Output the (X, Y) coordinate of the center of the cell containing the given text.  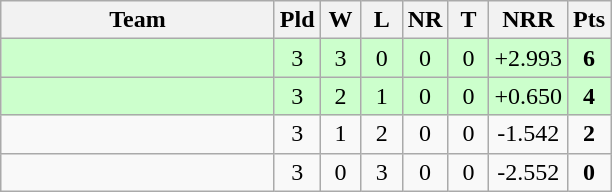
NR (425, 20)
NRR (528, 20)
W (340, 20)
-1.542 (528, 134)
Pts (590, 20)
T (468, 20)
6 (590, 58)
+2.993 (528, 58)
Pld (297, 20)
Team (138, 20)
-2.552 (528, 172)
4 (590, 96)
+0.650 (528, 96)
L (382, 20)
